Return the (X, Y) coordinate for the center point of the cell that contains the specified text.  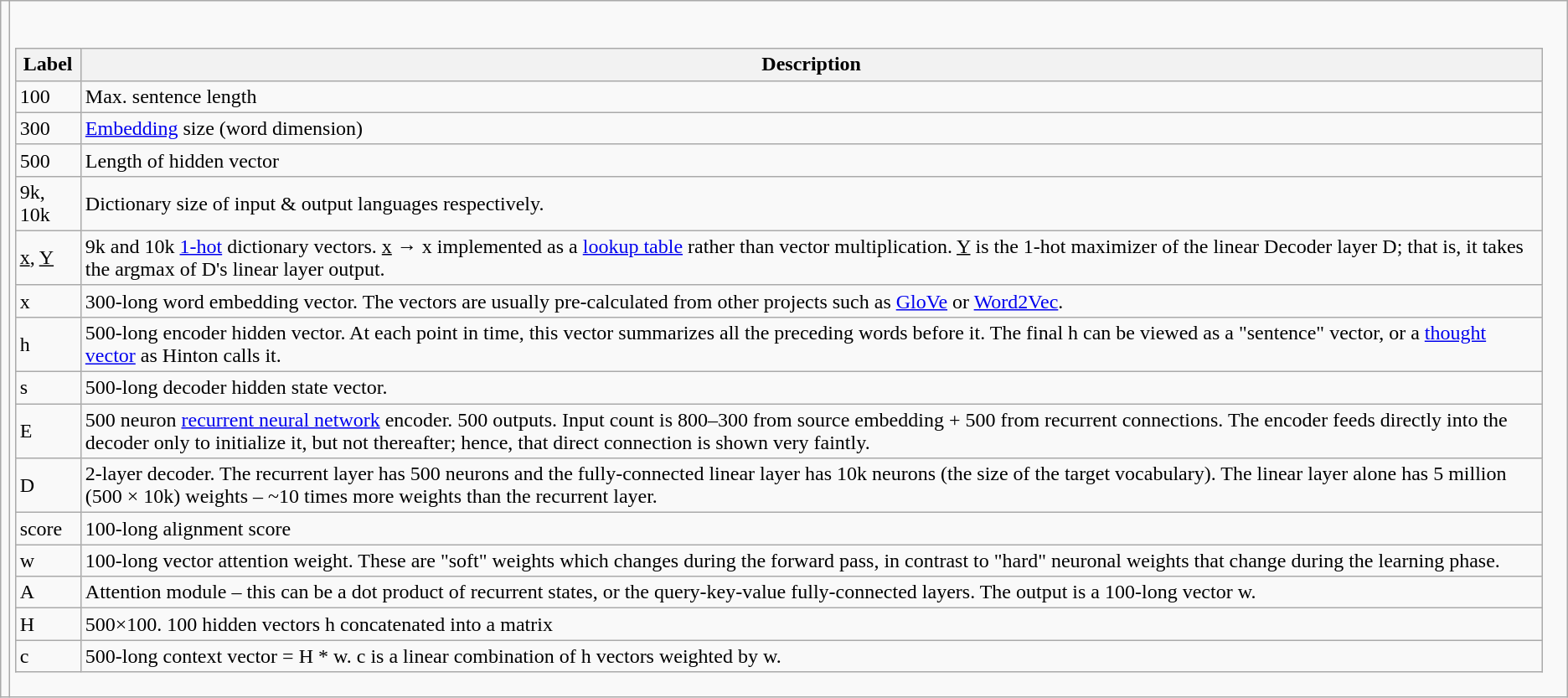
300 (48, 128)
Label (48, 65)
Max. sentence length (811, 96)
500×100. 100 hidden vectors h concatenated into a matrix (811, 624)
500-long decoder hidden state vector. (811, 388)
100-long alignment score (811, 529)
Attention module – this can be a dot product of recurrent states, or the query-key-value fully-connected layers. The output is a 100-long vector w. (811, 592)
500 (48, 160)
x, Y (48, 258)
score (48, 529)
Length of hidden vector (811, 160)
Description (811, 65)
300-long word embedding vector. The vectors are usually pre-calculated from other projects such as GloVe or Word2Vec. (811, 301)
D (48, 486)
9k, 10k (48, 203)
x (48, 301)
s (48, 388)
100 (48, 96)
h (48, 344)
c (48, 656)
H (48, 624)
500-long context vector = H * w. c is a linear combination of h vectors weighted by w. (811, 656)
A (48, 592)
E (48, 431)
w (48, 561)
Dictionary size of input & output languages respectively. (811, 203)
Embedding size (word dimension) (811, 128)
